Search for the cell housing the specified text and yield its [X, Y] center coordinate. 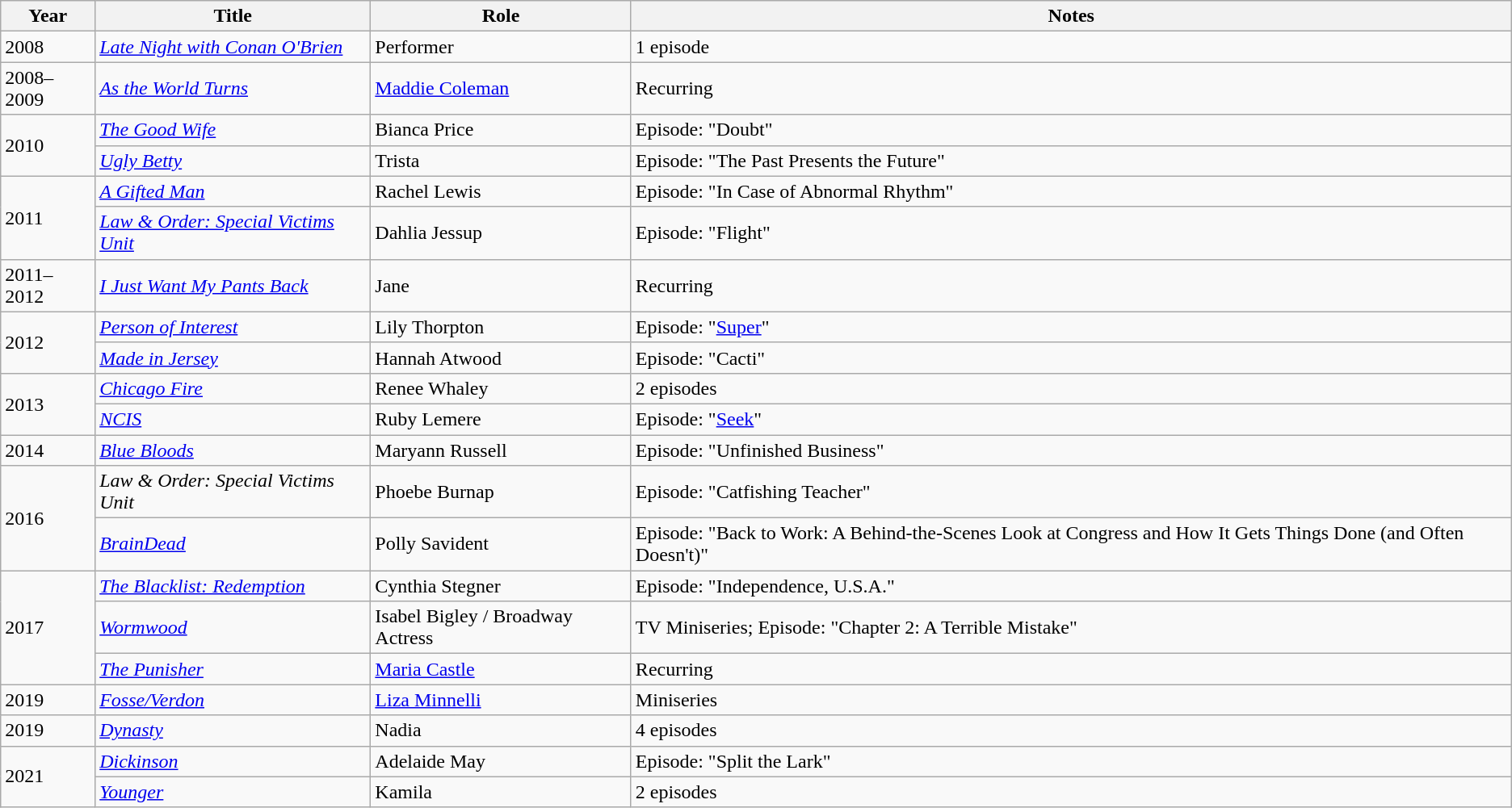
2008–2009 [48, 89]
Made in Jersey [233, 358]
2012 [48, 342]
BrainDead [233, 544]
A Gifted Man [233, 191]
Dahlia Jessup [501, 232]
Cynthia Stegner [501, 586]
Blue Bloods [233, 450]
Year [48, 16]
Nadia [501, 731]
Isabel Bigley / Broadway Actress [501, 628]
Maddie Coleman [501, 89]
2008 [48, 47]
Miniseries [1071, 700]
Notes [1071, 16]
I Just Want My Pants Back [233, 286]
Episode: "In Case of Abnormal Rhythm" [1071, 191]
Ugly Betty [233, 161]
Trista [501, 161]
Renee Whaley [501, 388]
Liza Minnelli [501, 700]
Episode: "Super" [1071, 327]
Performer [501, 47]
2013 [48, 404]
Maryann Russell [501, 450]
Episode: "Split the Lark" [1071, 761]
2011 [48, 218]
Late Night with Conan O'Brien [233, 47]
NCIS [233, 419]
Maria Castle [501, 669]
Episode: "Cacti" [1071, 358]
TV Miniseries; Episode: "Chapter 2: A Terrible Mistake" [1071, 628]
Adelaide May [501, 761]
Chicago Fire [233, 388]
1 episode [1071, 47]
Wormwood [233, 628]
Fosse/Verdon [233, 700]
Episode: "Seek" [1071, 419]
Younger [233, 792]
2016 [48, 518]
Phoebe Burnap [501, 492]
Role [501, 16]
Episode: "Catfishing Teacher" [1071, 492]
2014 [48, 450]
Kamila [501, 792]
Polly Savident [501, 544]
As the World Turns [233, 89]
2017 [48, 628]
2011–2012 [48, 286]
Episode: "Back to Work: A Behind-the-Scenes Look at Congress and How It Gets Things Done (and Often Doesn't)" [1071, 544]
Episode: "Unfinished Business" [1071, 450]
The Blacklist: Redemption [233, 586]
Person of Interest [233, 327]
Episode: "Flight" [1071, 232]
Jane [501, 286]
Dynasty [233, 731]
The Good Wife [233, 130]
2021 [48, 777]
Dickinson [233, 761]
Lily Thorpton [501, 327]
Episode: "Doubt" [1071, 130]
Rachel Lewis [501, 191]
Title [233, 16]
4 episodes [1071, 731]
Episode: "Independence, U.S.A." [1071, 586]
Ruby Lemere [501, 419]
The Punisher [233, 669]
Bianca Price [501, 130]
Episode: "The Past Presents the Future" [1071, 161]
Hannah Atwood [501, 358]
2010 [48, 145]
